Detect which cell encompasses the target text, then output its [x, y] center coordinate. 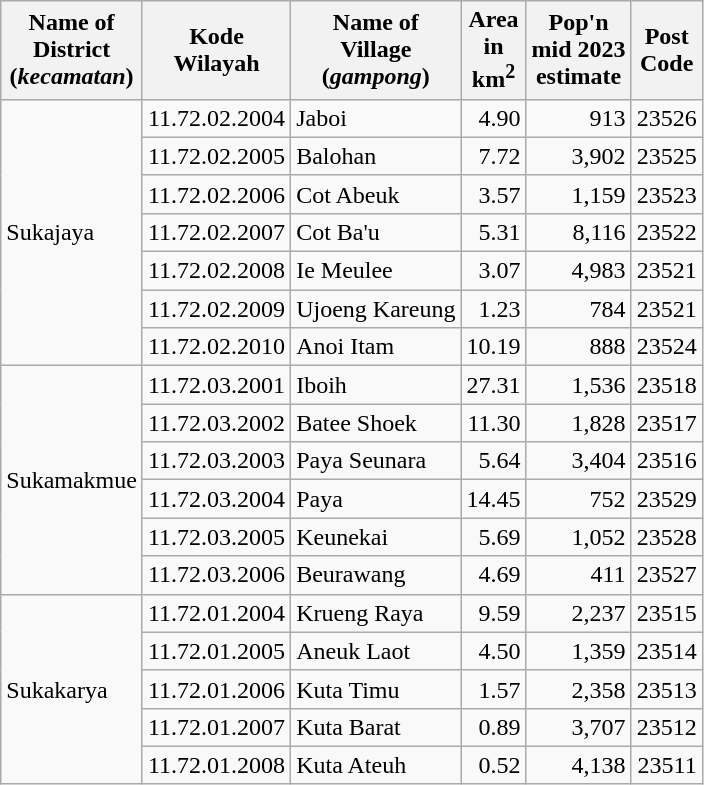
Kuta Timu [376, 689]
Iboih [376, 385]
Kuta Barat [376, 727]
Krueng Raya [376, 613]
Paya Seunara [376, 461]
1,536 [578, 385]
4.69 [494, 575]
7.72 [494, 156]
Name of District(kecamatan) [72, 50]
3,707 [578, 727]
23516 [666, 461]
11.72.03.2001 [216, 385]
PostCode [666, 50]
5.64 [494, 461]
11.72.03.2006 [216, 575]
Ujoeng Kareung [376, 309]
11.72.03.2004 [216, 499]
23513 [666, 689]
888 [578, 347]
23518 [666, 385]
23512 [666, 727]
3.07 [494, 271]
11.30 [494, 423]
4.50 [494, 651]
913 [578, 118]
1,359 [578, 651]
11.72.02.2007 [216, 232]
3.57 [494, 194]
23529 [666, 499]
11.72.03.2003 [216, 461]
2,358 [578, 689]
411 [578, 575]
11.72.03.2005 [216, 537]
14.45 [494, 499]
Cot Abeuk [376, 194]
23527 [666, 575]
23524 [666, 347]
784 [578, 309]
0.52 [494, 765]
Keunekai [376, 537]
Batee Shoek [376, 423]
23514 [666, 651]
11.72.02.2006 [216, 194]
Kode Wilayah [216, 50]
Name of Village(gampong) [376, 50]
11.72.03.2002 [216, 423]
11.72.02.2005 [216, 156]
5.31 [494, 232]
Sukamakmue [72, 480]
1,159 [578, 194]
4.90 [494, 118]
11.72.02.2008 [216, 271]
752 [578, 499]
3,404 [578, 461]
11.72.01.2004 [216, 613]
4,983 [578, 271]
23528 [666, 537]
0.89 [494, 727]
Paya [376, 499]
11.72.01.2006 [216, 689]
2,237 [578, 613]
11.72.01.2005 [216, 651]
23523 [666, 194]
Aneuk Laot [376, 651]
23511 [666, 765]
Kuta Ateuh [376, 765]
Area in km2 [494, 50]
23517 [666, 423]
11.72.02.2010 [216, 347]
11.72.02.2009 [216, 309]
Balohan [376, 156]
Sukajaya [72, 232]
Ie Meulee [376, 271]
11.72.01.2007 [216, 727]
4,138 [578, 765]
9.59 [494, 613]
Pop'n mid 2023 estimate [578, 50]
1,052 [578, 537]
Anoi Itam [376, 347]
Jaboi [376, 118]
1.57 [494, 689]
11.72.02.2004 [216, 118]
23526 [666, 118]
Beurawang [376, 575]
23522 [666, 232]
27.31 [494, 385]
Sukakarya [72, 689]
10.19 [494, 347]
1,828 [578, 423]
23515 [666, 613]
Cot Ba'u [376, 232]
3,902 [578, 156]
23525 [666, 156]
1.23 [494, 309]
5.69 [494, 537]
8,116 [578, 232]
11.72.01.2008 [216, 765]
